Search for the cell housing the specified text and yield its [x, y] center coordinate. 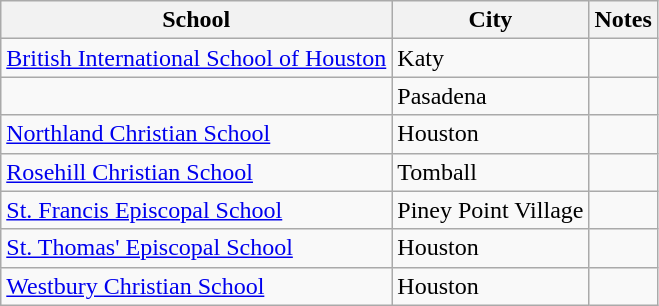
Notes [623, 20]
Tomball [490, 172]
School [196, 20]
Rosehill Christian School [196, 172]
City [490, 20]
Westbury Christian School [196, 286]
British International School of Houston [196, 58]
Piney Point Village [490, 210]
St. Francis Episcopal School [196, 210]
Katy [490, 58]
Pasadena [490, 96]
St. Thomas' Episcopal School [196, 248]
Northland Christian School [196, 134]
